Locate the cell with the specified text and output its (x, y) center coordinate. 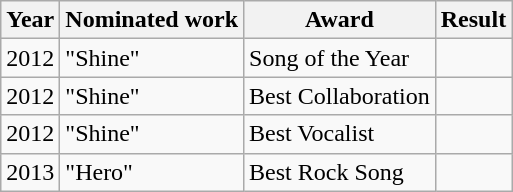
2013 (30, 172)
Result (473, 20)
Best Vocalist (340, 134)
Best Collaboration (340, 96)
Nominated work (152, 20)
Best Rock Song (340, 172)
Award (340, 20)
"Hero" (152, 172)
Song of the Year (340, 58)
Year (30, 20)
